Extract the [X, Y] coordinate from the center of the cell holding the provided text.  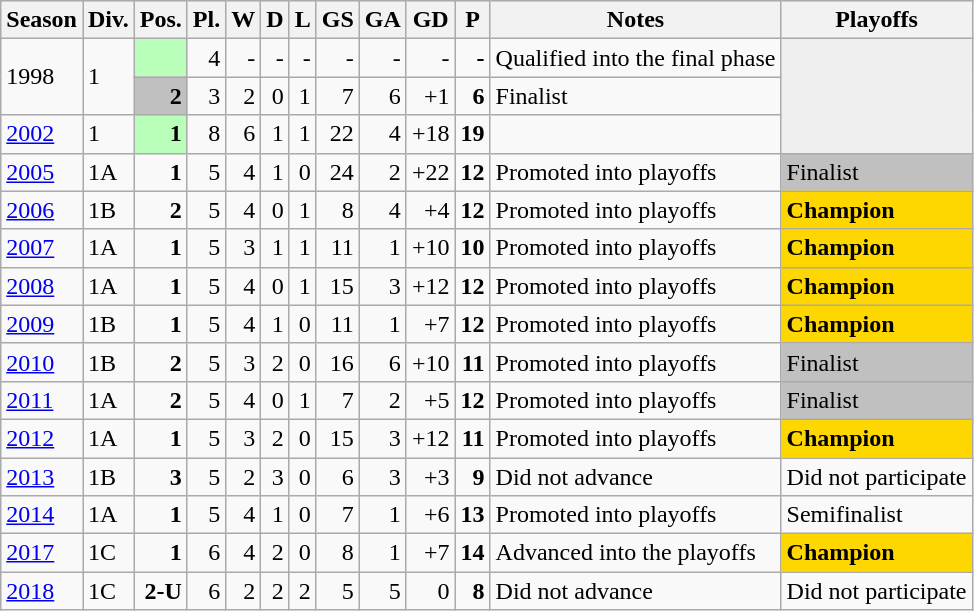
2005 [42, 172]
P [472, 20]
+4 [430, 210]
2008 [42, 286]
+1 [430, 96]
+5 [430, 400]
Pl. [206, 20]
+18 [430, 134]
Semifinalist [876, 515]
Playoffs [876, 20]
16 [338, 362]
9 [472, 477]
+6 [430, 515]
14 [472, 553]
Div. [108, 20]
2017 [42, 553]
Season [42, 20]
2006 [42, 210]
19 [472, 134]
2002 [42, 134]
13 [472, 515]
10 [472, 248]
2018 [42, 591]
+3 [430, 477]
+22 [430, 172]
Pos. [160, 20]
Notes [636, 20]
24 [338, 172]
GA [382, 20]
W [244, 20]
2011 [42, 400]
GD [430, 20]
2014 [42, 515]
2009 [42, 324]
Advanced into the playoffs [636, 553]
2012 [42, 438]
1998 [42, 77]
22 [338, 134]
2010 [42, 362]
Qualified into the final phase [636, 58]
2013 [42, 477]
L [302, 20]
D [275, 20]
GS [338, 20]
2-U [160, 591]
2007 [42, 248]
